For the text-containing cell, return its midpoint in [x, y] coordinate format. 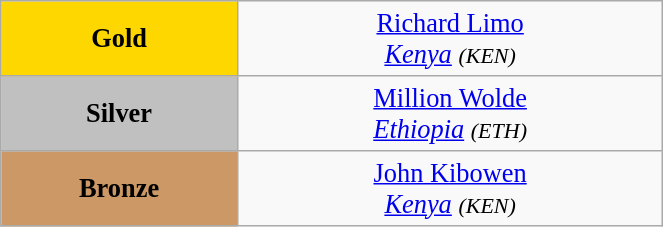
John KibowenKenya (KEN) [450, 188]
Richard LimoKenya (KEN) [450, 38]
Bronze [120, 188]
Million WoldeEthiopia (ETH) [450, 112]
Gold [120, 38]
Silver [120, 112]
